Identify which cell holds the provided text, then report its (x, y) central coordinate. 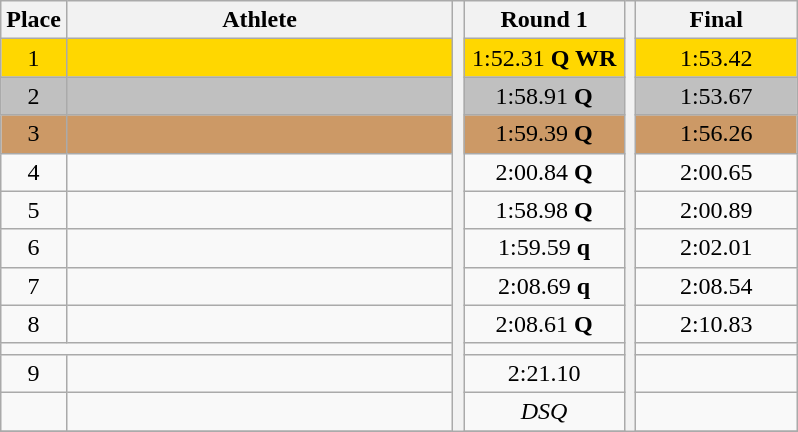
7 (34, 286)
2 (34, 96)
2:08.54 (716, 286)
2:08.61 Q (544, 324)
2:00.89 (716, 210)
1:59.39 Q (544, 134)
2:00.65 (716, 172)
1:59.59 q (544, 248)
1:52.31 Q WR (544, 58)
2:21.10 (544, 373)
1:53.42 (716, 58)
Place (34, 20)
5 (34, 210)
6 (34, 248)
2:00.84 Q (544, 172)
1:58.98 Q (544, 210)
1 (34, 58)
DSQ (544, 411)
2:02.01 (716, 248)
1:53.67 (716, 96)
1:56.26 (716, 134)
Round 1 (544, 20)
9 (34, 373)
Final (716, 20)
1:58.91 Q (544, 96)
2:10.83 (716, 324)
8 (34, 324)
2:08.69 q (544, 286)
Athlete (259, 20)
4 (34, 172)
3 (34, 134)
